Detect which cell encompasses the target text, then output its (X, Y) center coordinate. 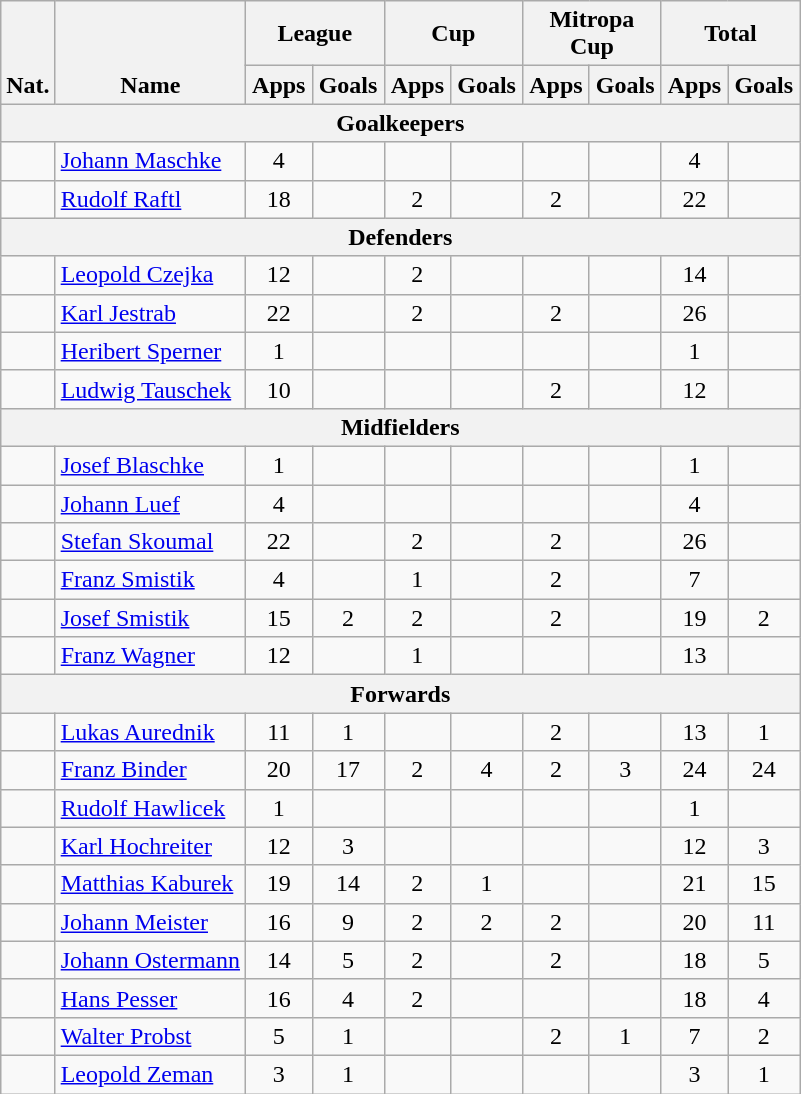
Johann Ostermann (150, 960)
Name (150, 52)
21 (694, 884)
Leopold Czejka (150, 275)
Cup (454, 34)
Karl Jestrab (150, 313)
Johann Meister (150, 922)
Hans Pesser (150, 998)
Leopold Zeman (150, 1074)
Total (730, 34)
Forwards (400, 694)
Stefan Skoumal (150, 542)
Franz Wagner (150, 656)
Matthias Kaburek (150, 884)
Franz Smistik (150, 580)
Nat. (28, 52)
Walter Probst (150, 1036)
Lukas Aurednik (150, 732)
10 (280, 389)
Rudolf Raftl (150, 199)
Josef Blaschke (150, 465)
Defenders (400, 237)
Heribert Sperner (150, 351)
Ludwig Tauschek (150, 389)
Josef Smistik (150, 618)
Mitropa Cup (592, 34)
17 (348, 770)
Goalkeepers (400, 123)
Franz Binder (150, 770)
Johann Luef (150, 503)
League (316, 34)
Johann Maschke (150, 161)
9 (348, 922)
Rudolf Hawlicek (150, 808)
Midfielders (400, 427)
Karl Hochreiter (150, 846)
